Return the [X, Y] coordinate for the center point of the cell that contains the specified text.  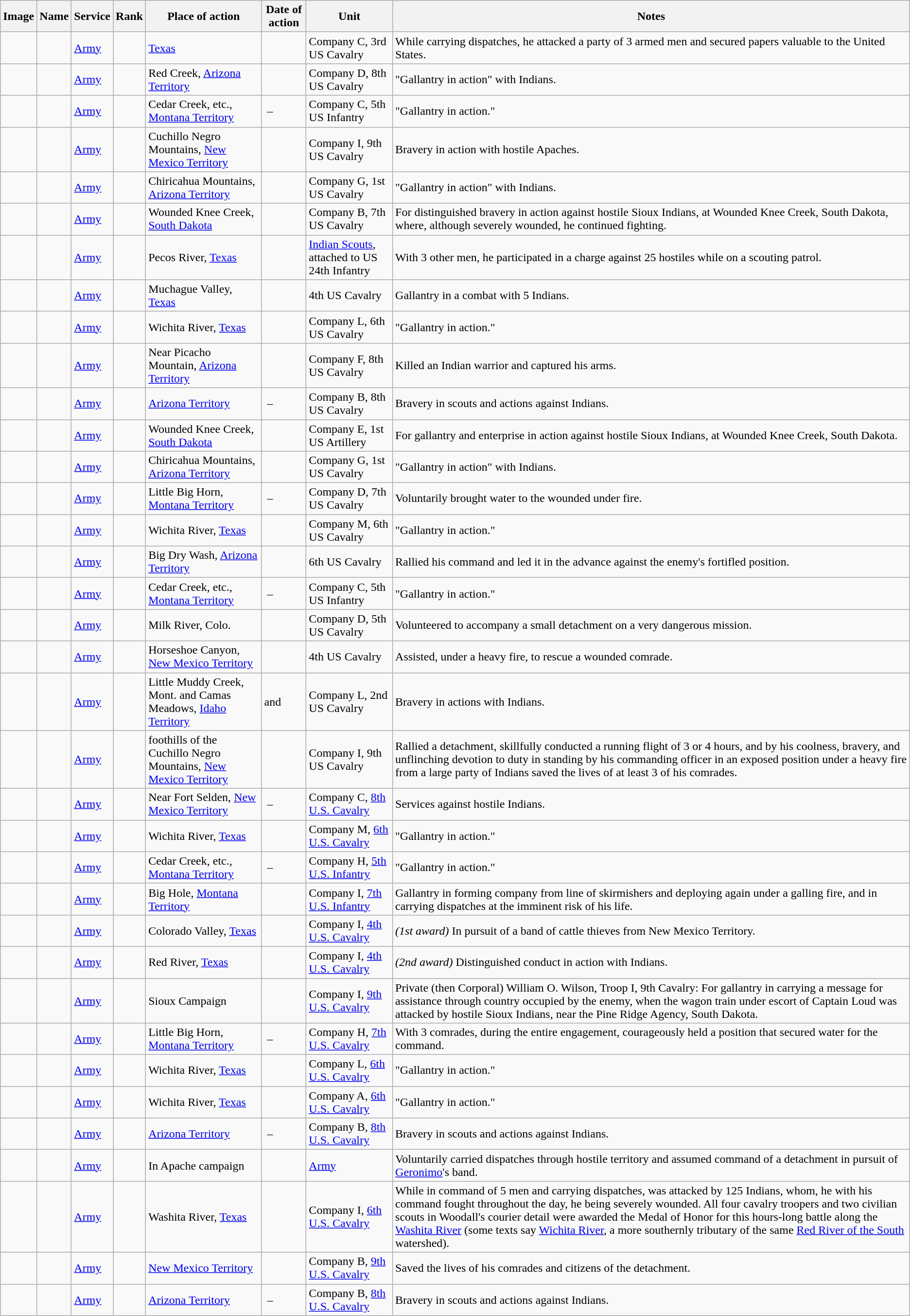
foothills of the Cuchillo Negro Mountains, New Mexico Territory [204, 760]
Company M, 6th U.S. Cavalry [350, 836]
Place of action [204, 17]
Indian Scouts, attached to US 24th Infantry [350, 257]
Rank [129, 17]
Near Picacho Mountain, Arizona Territory [204, 365]
Voluntarily carried dispatches through hostile territory and assumed command of a detachment in pursuit of Geronimo's band. [651, 1165]
New Mexico Territory [204, 1268]
Company L, 6th U.S. Cavalry [350, 1071]
Red River, Texas [204, 962]
Near Fort Selden, New Mexico Territory [204, 804]
6th US Cavalry [350, 562]
Notes [651, 17]
(2nd award) Distinguished conduct in action with Indians. [651, 962]
(1st award) In pursuit of a band of cattle thieves from New Mexico Territory. [651, 931]
Gallantry in a combat with 5 Indians. [651, 296]
Cuchillo Negro Mountains, New Mexico Territory [204, 149]
With 3 other men, he participated in a charge against 25 hostiles while on a scouting patrol. [651, 257]
Company F, 8th US Cavalry [350, 365]
Milk River, Colo. [204, 625]
and [284, 701]
Company M, 6th US Cavalry [350, 530]
Saved the lives of his comrades and citizens of the detachment. [651, 1268]
Company C, 3rd US Cavalry [350, 48]
Company L, 2nd US Cavalry [350, 701]
Company B, 8th US Cavalry [350, 404]
Company C, 8th U.S. Cavalry [350, 804]
Red Creek, Arizona Territory [204, 80]
Date of action [284, 17]
While carrying dispatches, he attacked a party of 3 armed men and secured papers valuable to the United States. [651, 48]
Company E, 1st US Artillery [350, 435]
Company I, 9th U.S. Cavalry [350, 1001]
Rallied his command and led it in the advance against the enemy's fortifled position. [651, 562]
For gallantry and enterprise in action against hostile Sioux Indians, at Wounded Knee Creek, South Dakota. [651, 435]
Company B, 7th US Cavalry [350, 219]
Company I, 7th U.S. Infantry [350, 899]
Muchague Valley, Texas [204, 296]
In Apache campaign [204, 1165]
Name [54, 17]
Company D, 5th US Cavalry [350, 625]
Image [18, 17]
Company L, 6th US Cavalry [350, 327]
Service [92, 17]
Company A, 6th U.S. Cavalry [350, 1102]
Voluntarily brought water to the wounded under fire. [651, 499]
Company H, 5th U.S. Infantry [350, 868]
Company I, 6th U.S. Cavalry [350, 1217]
Services against hostile Indians. [651, 804]
Killed an Indian warrior and captured his arms. [651, 365]
Texas [204, 48]
Big Hole, Montana Territory [204, 899]
Washita River, Texas [204, 1217]
Colorado Valley, Texas [204, 931]
Company D, 7th US Cavalry [350, 499]
Company B, 9th U.S. Cavalry [350, 1268]
Company H, 7th U.S. Cavalry [350, 1039]
Big Dry Wash, Arizona Territory [204, 562]
Little Muddy Creek, Mont. and Camas Meadows, Idaho Territory [204, 701]
Bravery in actions with Indians. [651, 701]
With 3 comrades, during the entire engagement, courageously held a position that secured water for the command. [651, 1039]
Volunteered to accompany a small detachment on a very dangerous mission. [651, 625]
Horseshoe Canyon, New Mexico Territory [204, 657]
Company D, 8th US Cavalry [350, 80]
Sioux Campaign [204, 1001]
Bravery in action with hostile Apaches. [651, 149]
Unit [350, 17]
Pecos River, Texas [204, 257]
Assisted, under a heavy fire, to rescue a wounded comrade. [651, 657]
